For the text-containing cell, return its midpoint in [X, Y] coordinate format. 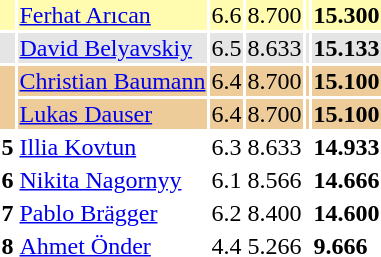
14.666 [346, 180]
8.566 [274, 180]
6.2 [226, 213]
6 [8, 180]
6.1 [226, 180]
Ferhat Arıcan [112, 15]
15.133 [346, 48]
Pablo Brägger [112, 213]
6.3 [226, 147]
Lukas Dauser [112, 114]
6.6 [226, 15]
15.300 [346, 15]
Illia Kovtun [112, 147]
7 [8, 213]
Nikita Nagornyy [112, 180]
8.400 [274, 213]
5 [8, 147]
14.933 [346, 147]
David Belyavskiy [112, 48]
14.600 [346, 213]
Christian Baumann [112, 81]
6.5 [226, 48]
